Scan for the cell matching the given text and deliver its [x, y] coordinate at center. 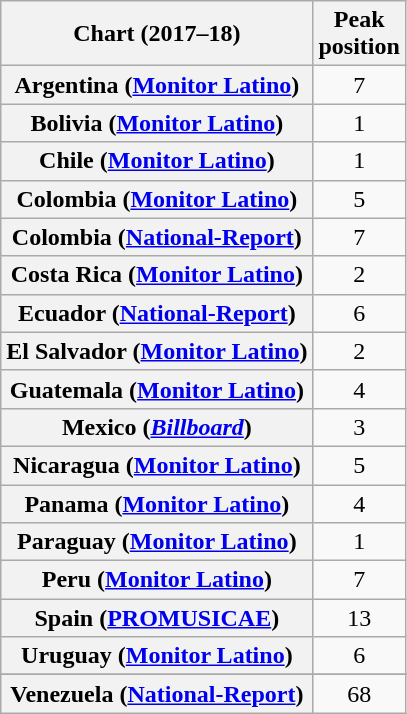
Paraguay (Monitor Latino) [157, 542]
Panama (Monitor Latino) [157, 503]
El Salvador (Monitor Latino) [157, 351]
Ecuador (National-Report) [157, 313]
Colombia (National-Report) [157, 237]
Spain (PROMUSICAE) [157, 618]
Uruguay (Monitor Latino) [157, 656]
3 [359, 427]
Chile (Monitor Latino) [157, 161]
Colombia (Monitor Latino) [157, 199]
Peru (Monitor Latino) [157, 580]
Mexico (Billboard) [157, 427]
Bolivia (Monitor Latino) [157, 123]
Peakposition [359, 34]
Argentina (Monitor Latino) [157, 85]
Venezuela (National-Report) [157, 694]
68 [359, 694]
Chart (2017–18) [157, 34]
13 [359, 618]
Guatemala (Monitor Latino) [157, 389]
Costa Rica (Monitor Latino) [157, 275]
Nicaragua (Monitor Latino) [157, 465]
